From the cell containing the given text, extract its center point as (X, Y) coordinate. 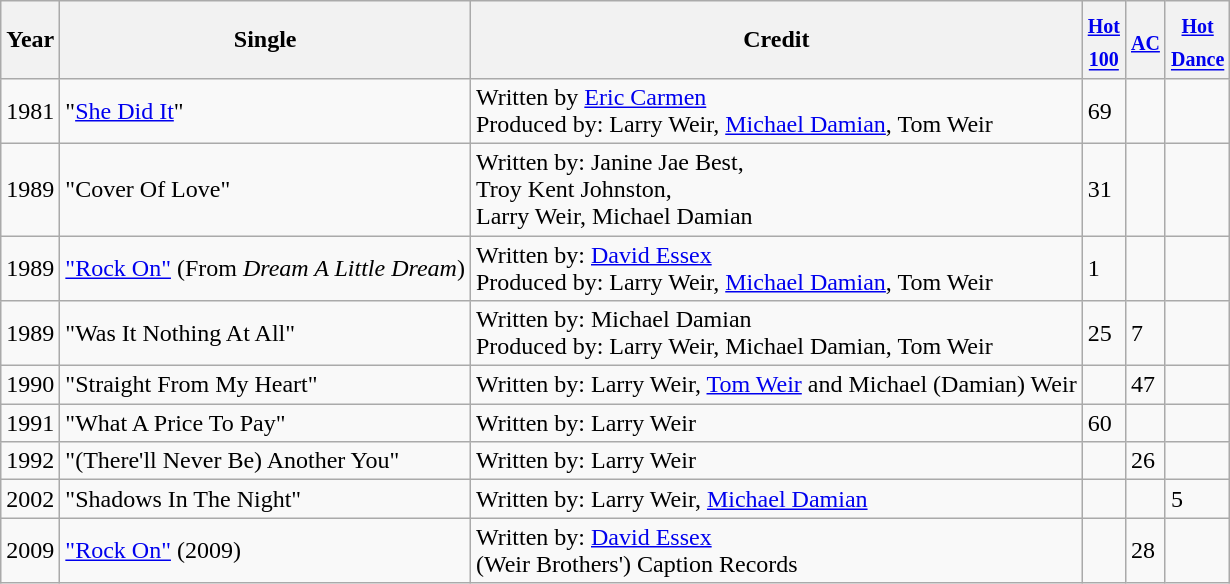
"(There'll Never Be) Another You" (266, 461)
1992 (30, 461)
31 (1104, 189)
"Rock On" (2009) (266, 550)
Year (30, 40)
1990 (30, 385)
Written by: Larry Weir, Tom Weir and Michael (Damian) Weir (776, 385)
Written by Eric Carmen Produced by: Larry Weir, Michael Damian, Tom Weir (776, 110)
69 (1104, 110)
2002 (30, 499)
60 (1104, 423)
"What A Price To Pay" (266, 423)
Written by: Larry Weir, Michael Damian (776, 499)
"Straight From My Heart" (266, 385)
Written by: Michael Damian Produced by: Larry Weir, Michael Damian, Tom Weir (776, 334)
Written by: David Essex Produced by: Larry Weir, Michael Damian, Tom Weir (776, 268)
5 (1197, 499)
Single (266, 40)
"Rock On" (From Dream A Little Dream) (266, 268)
1991 (30, 423)
"She Did It" (266, 110)
Credit (776, 40)
Hot 100 (1104, 40)
1 (1104, 268)
2009 (30, 550)
"Was It Nothing At All" (266, 334)
"Cover Of Love" (266, 189)
Written by: David Essex (Weir Brothers') Caption Records (776, 550)
AC (1145, 40)
26 (1145, 461)
"Shadows In The Night" (266, 499)
Written by: Janine Jae Best, Troy Kent Johnston, Larry Weir, Michael Damian (776, 189)
25 (1104, 334)
1981 (30, 110)
7 (1145, 334)
Hot Dance (1197, 40)
28 (1145, 550)
47 (1145, 385)
